Scan for the cell matching the given text and deliver its (X, Y) coordinate at center. 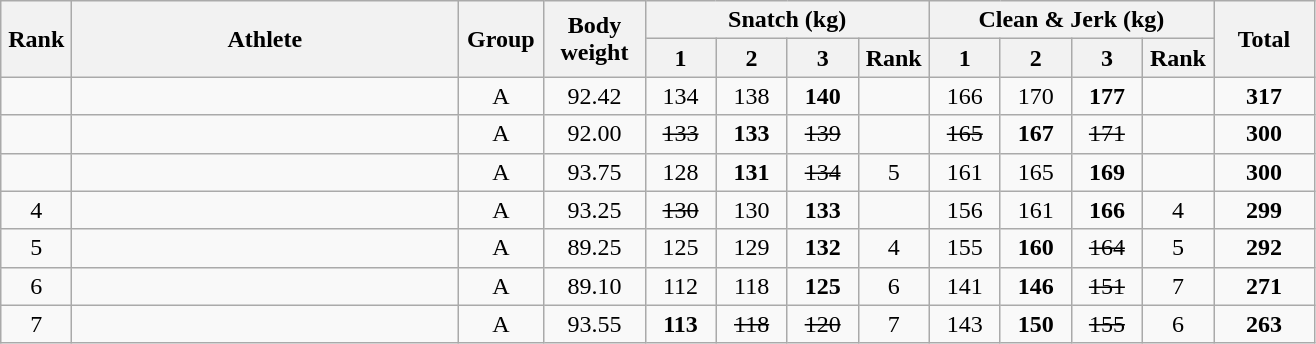
160 (1036, 248)
Total (1264, 39)
317 (1264, 96)
156 (964, 210)
93.55 (594, 324)
132 (822, 248)
141 (964, 286)
92.42 (594, 96)
129 (752, 248)
170 (1036, 96)
140 (822, 96)
89.25 (594, 248)
146 (1036, 286)
292 (1264, 248)
271 (1264, 286)
169 (1106, 172)
138 (752, 96)
150 (1036, 324)
128 (680, 172)
131 (752, 172)
164 (1106, 248)
263 (1264, 324)
92.00 (594, 134)
167 (1036, 134)
93.75 (594, 172)
Group (501, 39)
Body weight (594, 39)
Athlete (265, 39)
89.10 (594, 286)
151 (1106, 286)
139 (822, 134)
Snatch (kg) (787, 20)
Clean & Jerk (kg) (1071, 20)
177 (1106, 96)
143 (964, 324)
120 (822, 324)
113 (680, 324)
299 (1264, 210)
93.25 (594, 210)
171 (1106, 134)
112 (680, 286)
